Capture the cell that displays the provided text and extract its [X, Y] central coordinate. 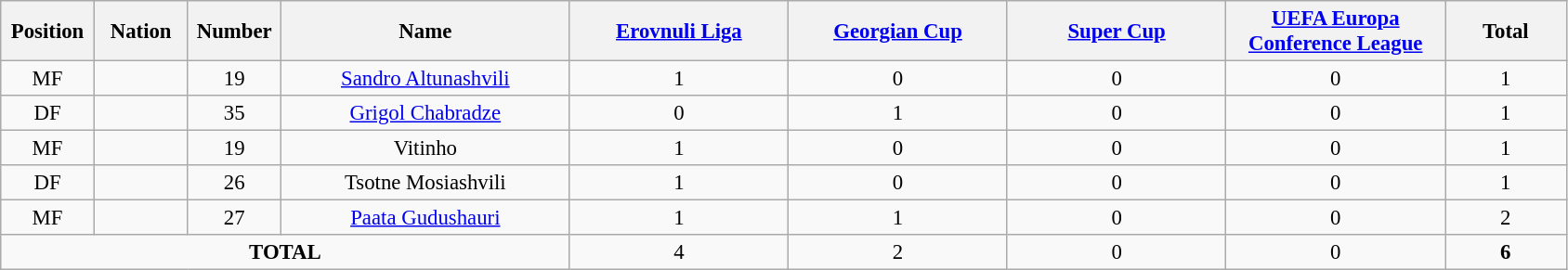
35 [234, 113]
Vitinho [425, 148]
Position [48, 32]
Paata Gudushauri [425, 218]
Tsotne Mosiashvili [425, 183]
Name [425, 32]
Georgian Cup [898, 32]
Grigol Chabradze [425, 113]
Sandro Altunashvili [425, 79]
26 [234, 183]
Super Cup [1117, 32]
Erovnuli Liga [679, 32]
27 [234, 218]
2 [1507, 218]
UEFA Europa Conference League [1336, 32]
Nation [141, 32]
Number [234, 32]
Total [1507, 32]
